Locate the cell with the specified text and output its [x, y] center coordinate. 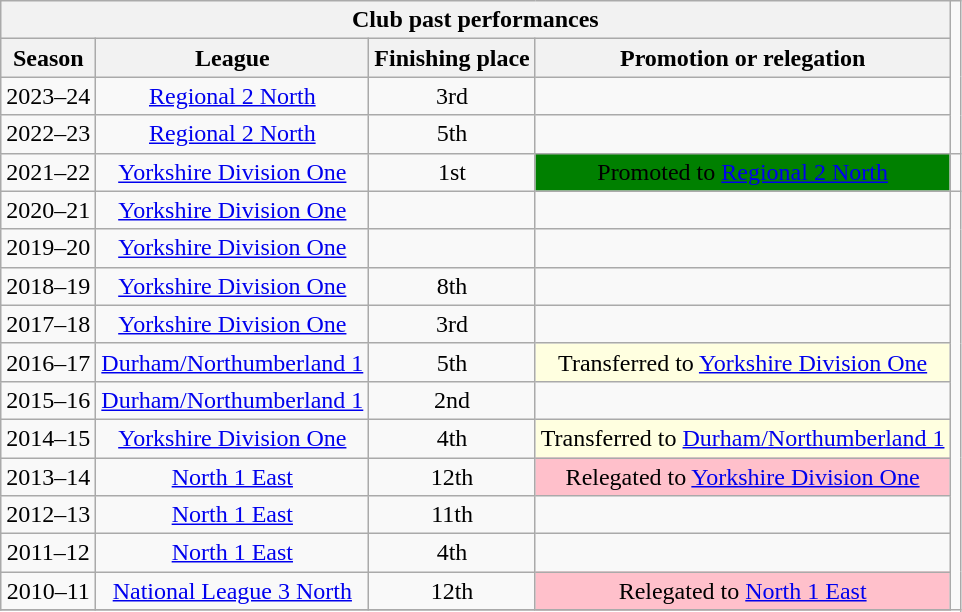
2020–21 [48, 210]
Season [48, 58]
2012–13 [48, 515]
1st [452, 172]
2015–16 [48, 400]
2018–19 [48, 286]
8th [452, 286]
2019–20 [48, 248]
Relegated to North 1 East [742, 591]
2010–11 [48, 591]
Relegated to Yorkshire Division One [742, 477]
Finishing place [452, 58]
Promoted to Regional 2 North [742, 172]
2022–23 [48, 134]
2011–12 [48, 553]
2013–14 [48, 477]
2021–22 [48, 172]
League [232, 58]
Promotion or relegation [742, 58]
2014–15 [48, 438]
National League 3 North [232, 591]
Club past performances [476, 20]
2017–18 [48, 324]
11th [452, 515]
Transferred to Durham/Northumberland 1 [742, 438]
2016–17 [48, 362]
2023–24 [48, 96]
Transferred to Yorkshire Division One [742, 362]
2nd [452, 400]
